Capture the cell that displays the provided text and extract its [X, Y] central coordinate. 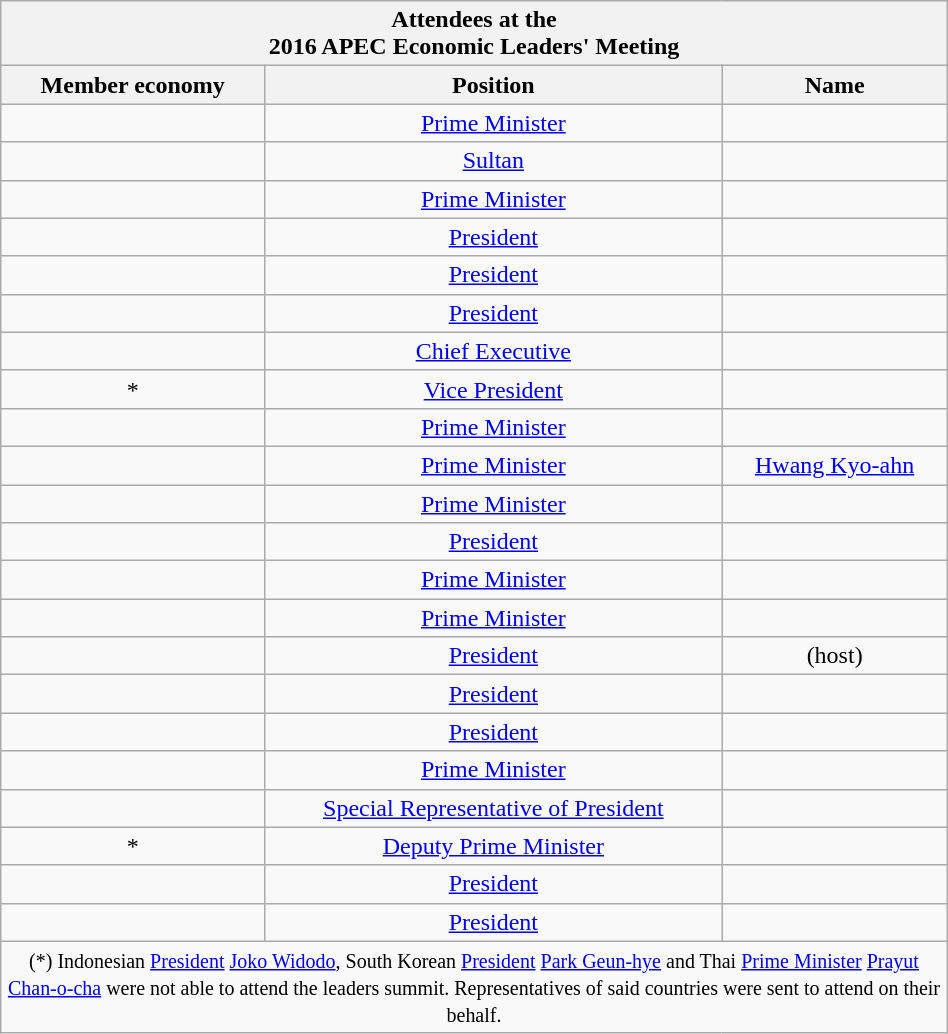
Position [494, 85]
Attendees at the2016 APEC Economic Leaders' Meeting [474, 34]
Special Representative of President [494, 808]
Deputy Prime Minister [494, 846]
Name [834, 85]
Hwang Kyo-ahn [834, 465]
Sultan [494, 161]
Chief Executive [494, 351]
Member economy [133, 85]
(host) [834, 656]
Vice President [494, 389]
